Scan for the cell matching the given text and deliver its [x, y] coordinate at center. 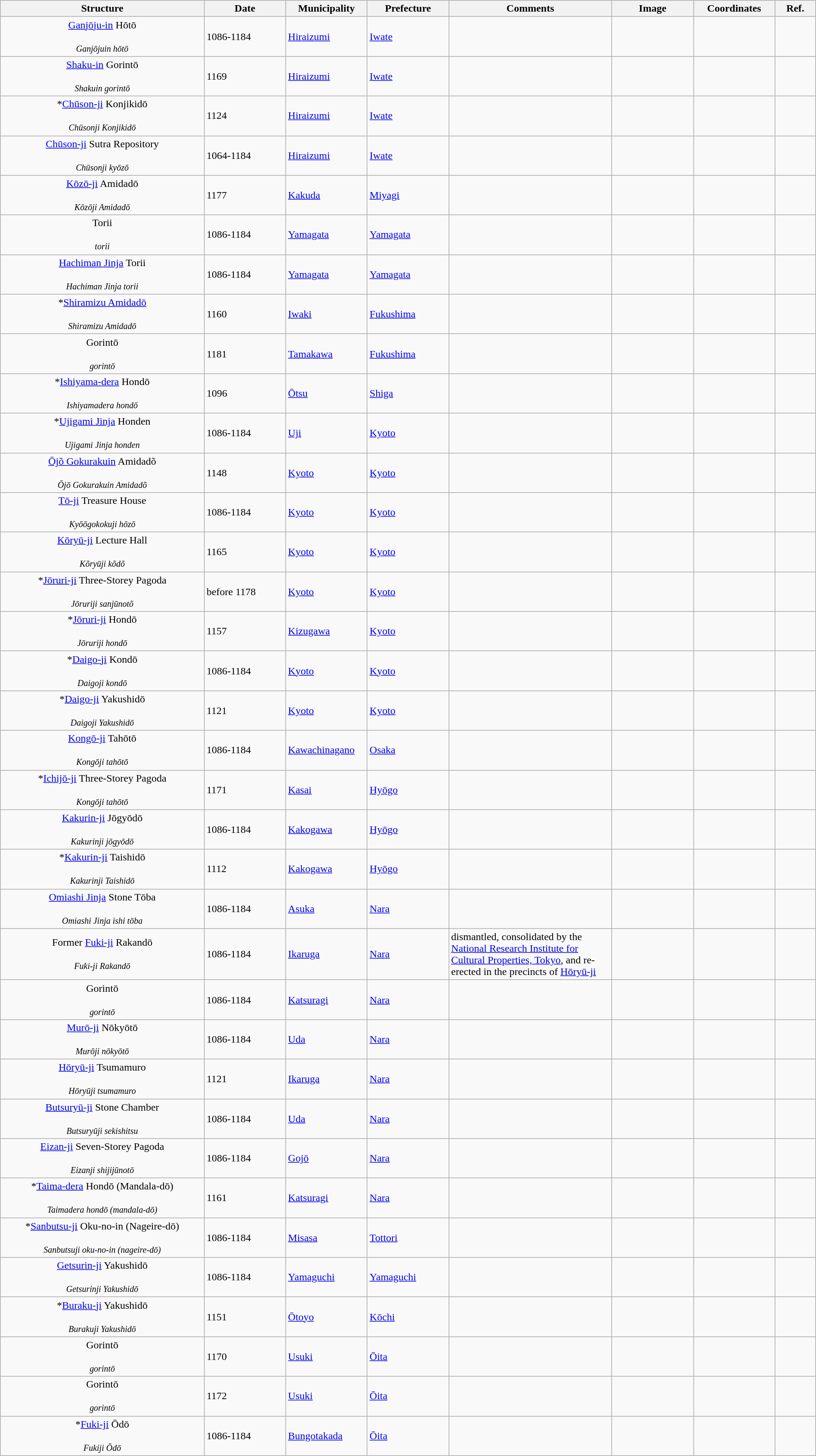
1181 [244, 354]
Kizugawa [326, 631]
Asuka [326, 909]
1170 [244, 1357]
Comments [530, 9]
dismantled, consolidated by the National Research Institute for Cultural Properties, Tokyo, and re-erected in the precincts of Hōryū-ji [530, 954]
Kongō-ji TahōtōKongōji tahōtō [102, 750]
*Ichijō-ji Three-Storey PagodaKongōji tahōtō [102, 790]
1124 [244, 116]
*Jōruri-ji Three-Storey PagodaJōruriji sanjūnotõ [102, 592]
Shiga [408, 393]
*Taima-dera Hondō (Mandala-dō)Taimadera hondō (mandala-dō) [102, 1198]
1096 [244, 393]
1112 [244, 869]
Kawachinagano [326, 750]
Eizan-ji Seven-Storey PagodaEizanji shijijūnotō [102, 1158]
Kōchi [408, 1317]
*Chūson-ji KonjikidōChūsonji Konjikidō [102, 116]
Image [652, 9]
*Ishiyama-dera HondōIshiyamadera hondō [102, 393]
Kakurin-ji JōgyōdōKakurinji jōgyōdō [102, 829]
Chūson-ji Sutra RepositoryChūsonji kyōzō [102, 155]
*Fuki-ji ŌdōFukiji Ōdō [102, 1436]
Tottori [408, 1238]
1171 [244, 790]
Omiashi Jinja Stone TōbaOmiashi Jinja ishi tōba [102, 909]
Kōzō-ji AmidadōKōzōji Amidadō [102, 195]
*Ujigami Jinja HondenUjigami Jinja honden [102, 433]
before 1178 [244, 592]
Tō-ji Treasure HouseKyōōgokokuji hōzō [102, 512]
1177 [244, 195]
*Shiramizu AmidadōShiramizu Amidadō [102, 314]
Prefecture [408, 9]
Miyagi [408, 195]
*Kakurin-ji TaishidōKakurinji Taishidō [102, 869]
Butsuryū-ji Stone ChamberButsuryūji sekishitsu [102, 1119]
Ōjõ Gokurakuin AmidadõŌjō Gokurakuin Amidadõ [102, 473]
Hachiman Jinja ToriiHachiman Jinja torii [102, 274]
Osaka [408, 750]
Ōtoyo [326, 1317]
Misasa [326, 1238]
*Daigo-ji YakushidōDaigoji Yakushidō [102, 711]
1157 [244, 631]
Hōryū-ji TsumamuroHōryūji tsumamuro [102, 1079]
*Sanbutsu-ji Oku-no-in (Nageire-dō)Sanbutsuji oku-no-in (nageire-dō) [102, 1238]
Structure [102, 9]
Municipality [326, 9]
Ganjōju-in HōtōGanjōjuin hōtō [102, 37]
Getsurin-ji YakushidōGetsurinji Yakushidō [102, 1277]
1161 [244, 1198]
1151 [244, 1317]
1148 [244, 473]
Former Fuki-ji RakandōFuki-ji Rakandō [102, 954]
Kasai [326, 790]
1160 [244, 314]
1165 [244, 552]
1064-1184 [244, 155]
Ōtsu [326, 393]
Shaku-in GorintōShakuin gorintō [102, 76]
Ref. [795, 9]
Tamakawa [326, 354]
1169 [244, 76]
Gojō [326, 1158]
*Buraku-ji YakushidōBurakuji Yakushidō [102, 1317]
Kōryū-ji Lecture HallKõryūji kõdõ [102, 552]
Coordinates [734, 9]
1172 [244, 1396]
Kakuda [326, 195]
Toriitorii [102, 235]
*Daigo-ji KondōDaigoji kondō [102, 671]
*Jōruri-ji HondōJōruriji hondō [102, 631]
Uji [326, 433]
Murō-ji NōkyōtōMurōji nōkyōtō [102, 1039]
Bungotakada [326, 1436]
Date [244, 9]
Iwaki [326, 314]
